Identify which cell holds the provided text, then report its [X, Y] central coordinate. 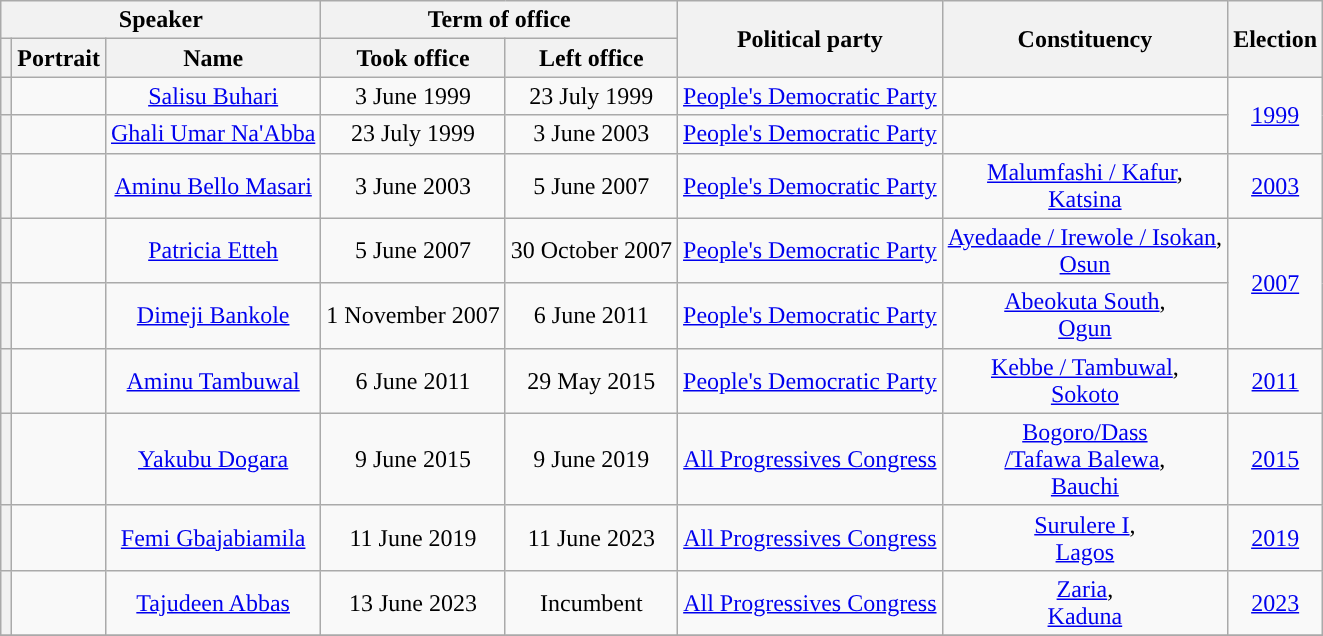
1999 [1276, 115]
Malumfashi / Kafur,Katsina [1084, 186]
9 June 2019 [591, 459]
2011 [1276, 380]
2003 [1276, 186]
Zaria,Kaduna [1084, 602]
3 June 1999 [413, 96]
11 June 2019 [413, 538]
30 October 2007 [591, 250]
Left office [591, 58]
Dimeji Bankole [212, 316]
2015 [1276, 459]
Aminu Tambuwal [212, 380]
29 May 2015 [591, 380]
Tajudeen Abbas [212, 602]
Bogoro/Dass/Tafawa Balewa,Bauchi [1084, 459]
13 June 2023 [413, 602]
Aminu Bello Masari [212, 186]
Name [212, 58]
Term of office [500, 20]
9 June 2015 [413, 459]
Took office [413, 58]
Patricia Etteh [212, 250]
Ghali Umar Na'Abba [212, 134]
Kebbe / Tambuwal,Sokoto [1084, 380]
1 November 2007 [413, 316]
2023 [1276, 602]
Portrait [59, 58]
Surulere I,Lagos [1084, 538]
Abeokuta South,Ogun [1084, 316]
Constituency [1084, 39]
Political party [810, 39]
Salisu Buhari [212, 96]
11 June 2023 [591, 538]
Incumbent [591, 602]
Speaker [161, 20]
Yakubu Dogara [212, 459]
Ayedaade / Irewole / Isokan,Osun [1084, 250]
Femi Gbajabiamila [212, 538]
2007 [1276, 283]
2019 [1276, 538]
Election [1276, 39]
